Capture the cell that displays the provided text and extract its [X, Y] central coordinate. 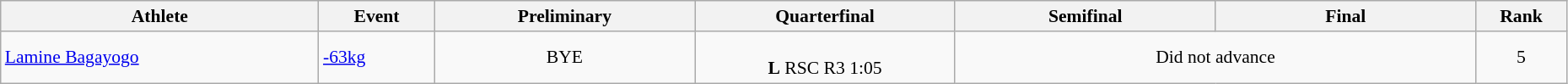
5 [1522, 58]
Preliminary [565, 16]
Did not advance [1215, 58]
Semifinal [1085, 16]
Final [1346, 16]
BYE [565, 58]
Quarterfinal [825, 16]
-63kg [376, 58]
Lamine Bagayogo [160, 58]
Event [376, 16]
Athlete [160, 16]
Rank [1522, 16]
L RSC R3 1:05 [825, 58]
